Locate the cell with the specified text and output its (X, Y) center coordinate. 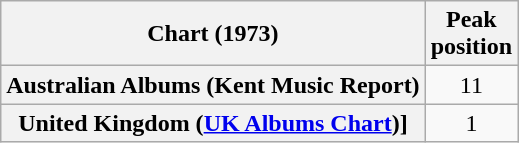
Peakposition (471, 34)
United Kingdom (UK Albums Chart)] (213, 123)
1 (471, 123)
Australian Albums (Kent Music Report) (213, 85)
11 (471, 85)
Chart (1973) (213, 34)
